Return the [X, Y] coordinate for the center point of the cell that contains the specified text.  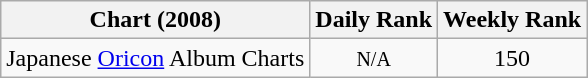
Weekly Rank [512, 20]
N/A [374, 58]
Chart (2008) [156, 20]
Daily Rank [374, 20]
150 [512, 58]
Japanese Oricon Album Charts [156, 58]
